Provide the [X, Y] coordinate of the cell's center where the given text is located.  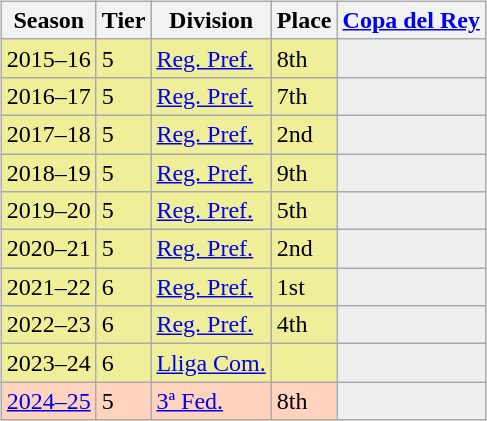
2018–19 [48, 173]
Tier [124, 20]
2020–21 [48, 249]
Season [48, 20]
5th [304, 211]
2015–16 [48, 58]
3ª Fed. [211, 401]
Place [304, 20]
1st [304, 287]
7th [304, 96]
Copa del Rey [411, 20]
2019–20 [48, 211]
2024–25 [48, 401]
2016–17 [48, 96]
4th [304, 325]
2017–18 [48, 134]
2023–24 [48, 363]
2021–22 [48, 287]
Lliga Com. [211, 363]
2022–23 [48, 325]
Division [211, 20]
9th [304, 173]
